Locate the cell with the specified text and output its (x, y) center coordinate. 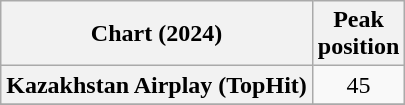
Chart (2024) (157, 34)
Peakposition (358, 34)
Kazakhstan Airplay (TopHit) (157, 85)
45 (358, 85)
